From the cell containing the given text, extract its center point as [X, Y] coordinate. 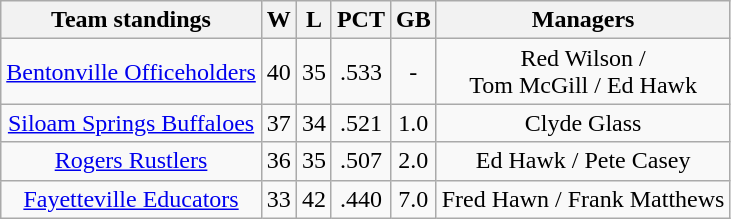
Ed Hawk / Pete Casey [583, 161]
Siloam Springs Buffaloes [132, 123]
Clyde Glass [583, 123]
42 [314, 199]
Team standings [132, 20]
Rogers Rustlers [132, 161]
1.0 [413, 123]
Bentonville Officeholders [132, 72]
37 [278, 123]
36 [278, 161]
2.0 [413, 161]
.507 [360, 161]
Red Wilson /Tom McGill / Ed Hawk [583, 72]
GB [413, 20]
Fayetteville Educators [132, 199]
- [413, 72]
Managers [583, 20]
.440 [360, 199]
.521 [360, 123]
.533 [360, 72]
Fred Hawn / Frank Matthews [583, 199]
L [314, 20]
34 [314, 123]
33 [278, 199]
W [278, 20]
PCT [360, 20]
7.0 [413, 199]
40 [278, 72]
